Search for the cell housing the specified text and yield its (x, y) center coordinate. 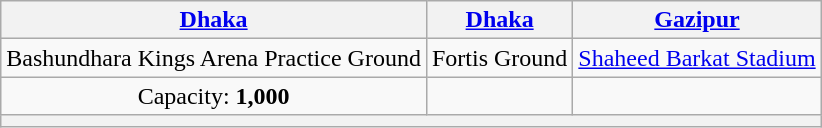
Capacity: 1,000 (214, 96)
Gazipur (697, 20)
Bashundhara Kings Arena Practice Ground (214, 58)
Shaheed Barkat Stadium (697, 58)
Fortis Ground (499, 58)
